Capture the cell that displays the provided text and extract its (x, y) central coordinate. 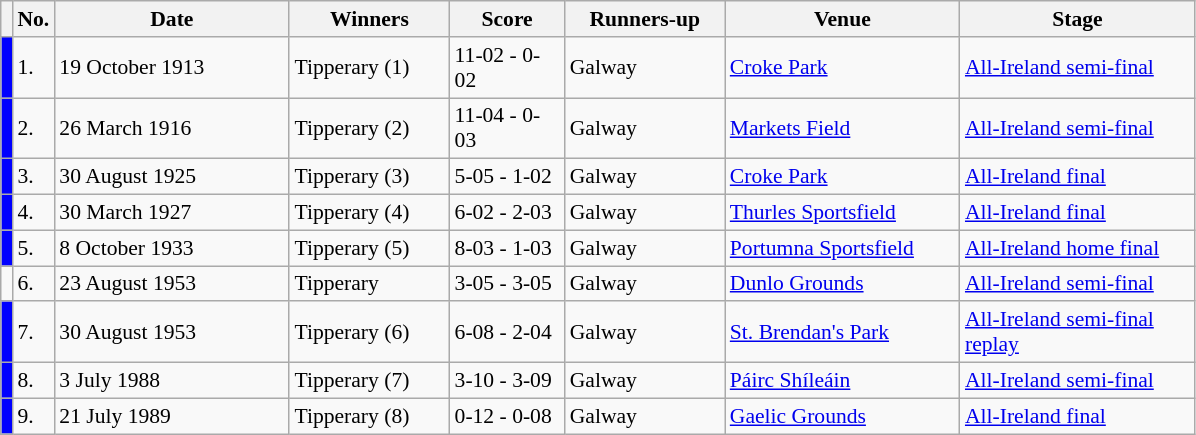
9. (33, 416)
8-03 - 1-03 (508, 248)
23 August 1953 (172, 284)
1. (33, 68)
Dunlo Grounds (842, 284)
Tipperary (369, 284)
Tipperary (4) (369, 213)
Markets Field (842, 128)
8 October 1933 (172, 248)
3-05 - 3-05 (508, 284)
Gaelic Grounds (842, 416)
Winners (369, 19)
3-10 - 3-09 (508, 381)
Portumna Sportsfield (842, 248)
4. (33, 213)
6-08 - 2-04 (508, 332)
All-Ireland home final (1078, 248)
3 July 1988 (172, 381)
Páirc Shíleáin (842, 381)
6-02 - 2-03 (508, 213)
Thurles Sportsfield (842, 213)
No. (33, 19)
Stage (1078, 19)
19 October 1913 (172, 68)
6. (33, 284)
Tipperary (5) (369, 248)
Score (508, 19)
Tipperary (7) (369, 381)
Tipperary (1) (369, 68)
0-12 - 0-08 (508, 416)
3. (33, 177)
Tipperary (6) (369, 332)
21 July 1989 (172, 416)
30 August 1953 (172, 332)
Runners-up (645, 19)
30 March 1927 (172, 213)
Tipperary (3) (369, 177)
Venue (842, 19)
Date (172, 19)
7. (33, 332)
2. (33, 128)
Tipperary (2) (369, 128)
St. Brendan's Park (842, 332)
Tipperary (8) (369, 416)
All-Ireland semi-final replay (1078, 332)
30 August 1925 (172, 177)
8. (33, 381)
5. (33, 248)
26 March 1916 (172, 128)
11-04 - 0-03 (508, 128)
5-05 - 1-02 (508, 177)
11-02 - 0-02 (508, 68)
